Pinpoint the cell where the given text exists, returning its (X, Y) midpoint coordinate. 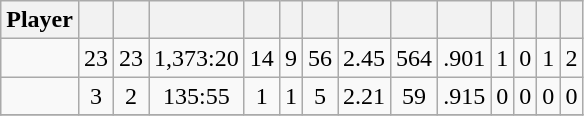
135:55 (197, 96)
56 (320, 58)
.901 (464, 58)
2.21 (364, 96)
.915 (464, 96)
3 (96, 96)
564 (414, 58)
59 (414, 96)
1,373:20 (197, 58)
9 (290, 58)
5 (320, 96)
14 (262, 58)
Player (40, 20)
2.45 (364, 58)
